From the cell containing the given text, extract its center point as [X, Y] coordinate. 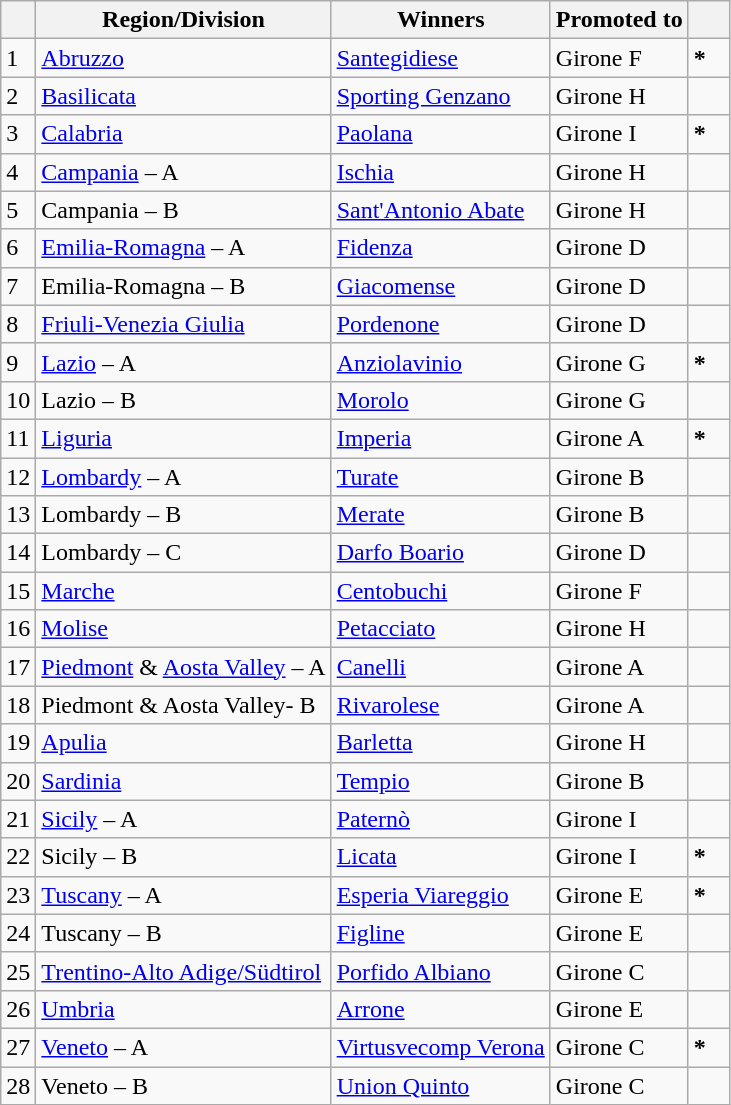
Lombardy – A [184, 477]
Pordenone [440, 324]
4 [18, 172]
Trentino-Alto Adige/Südtirol [184, 971]
Tuscany – B [184, 933]
Virtusvecomp Verona [440, 1047]
Lombardy – C [184, 553]
Santegidiese [440, 58]
2 [18, 96]
Sicily – B [184, 857]
Veneto – B [184, 1085]
Basilicata [184, 96]
Arrone [440, 1009]
Barletta [440, 743]
Union Quinto [440, 1085]
Veneto – A [184, 1047]
Paolana [440, 134]
Piedmont & Aosta Valley – A [184, 667]
Piedmont & Aosta Valley- B [184, 705]
Molise [184, 629]
Abruzzo [184, 58]
Emilia-Romagna – A [184, 248]
Tuscany – A [184, 895]
Centobuchi [440, 591]
Campania – A [184, 172]
Imperia [440, 438]
Emilia-Romagna – B [184, 286]
12 [18, 477]
Giacomense [440, 286]
10 [18, 400]
Calabria [184, 134]
Paternò [440, 819]
16 [18, 629]
3 [18, 134]
14 [18, 553]
Turate [440, 477]
Rivarolese [440, 705]
26 [18, 1009]
7 [18, 286]
Promoted to [619, 20]
13 [18, 515]
Canelli [440, 667]
20 [18, 781]
Umbria [184, 1009]
24 [18, 933]
Friuli-Venezia Giulia [184, 324]
Licata [440, 857]
Morolo [440, 400]
Esperia Viareggio [440, 895]
Tempio [440, 781]
5 [18, 210]
Lazio – A [184, 362]
9 [18, 362]
18 [18, 705]
Fidenza [440, 248]
Petacciato [440, 629]
Campania – B [184, 210]
17 [18, 667]
Sardinia [184, 781]
27 [18, 1047]
Sant'Antonio Abate [440, 210]
11 [18, 438]
Sicily – A [184, 819]
Figline [440, 933]
Lazio – B [184, 400]
Porfido Albiano [440, 971]
Region/Division [184, 20]
28 [18, 1085]
8 [18, 324]
Anziolavinio [440, 362]
1 [18, 58]
Sporting Genzano [440, 96]
Ischia [440, 172]
15 [18, 591]
Lombardy – B [184, 515]
19 [18, 743]
Liguria [184, 438]
25 [18, 971]
Darfo Boario [440, 553]
Winners [440, 20]
6 [18, 248]
Marche [184, 591]
23 [18, 895]
22 [18, 857]
21 [18, 819]
Apulia [184, 743]
Merate [440, 515]
